From the cell containing the given text, extract its center point as [X, Y] coordinate. 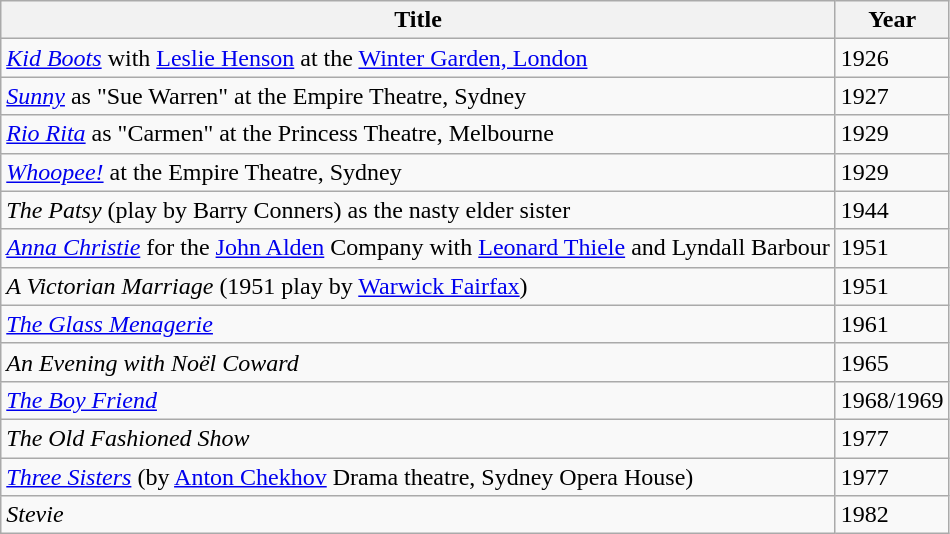
Whoopee! at the Empire Theatre, Sydney [418, 172]
1961 [892, 324]
The Patsy (play by Barry Conners) as the nasty elder sister [418, 210]
1926 [892, 58]
1927 [892, 96]
The Boy Friend [418, 400]
The Glass Menagerie [418, 324]
Title [418, 20]
1965 [892, 362]
Sunny as "Sue Warren" at the Empire Theatre, Sydney [418, 96]
Stevie [418, 515]
An Evening with Noël Coward [418, 362]
Rio Rita as "Carmen" at the Princess Theatre, Melbourne [418, 134]
Year [892, 20]
1968/1969 [892, 400]
1982 [892, 515]
A Victorian Marriage (1951 play by Warwick Fairfax) [418, 286]
The Old Fashioned Show [418, 438]
1944 [892, 210]
Three Sisters (by Anton Chekhov Drama theatre, Sydney Opera House) [418, 477]
Anna Christie for the John Alden Company with Leonard Thiele and Lyndall Barbour [418, 248]
Kid Boots with Leslie Henson at the Winter Garden, London [418, 58]
